Capture the cell that displays the provided text and extract its (x, y) central coordinate. 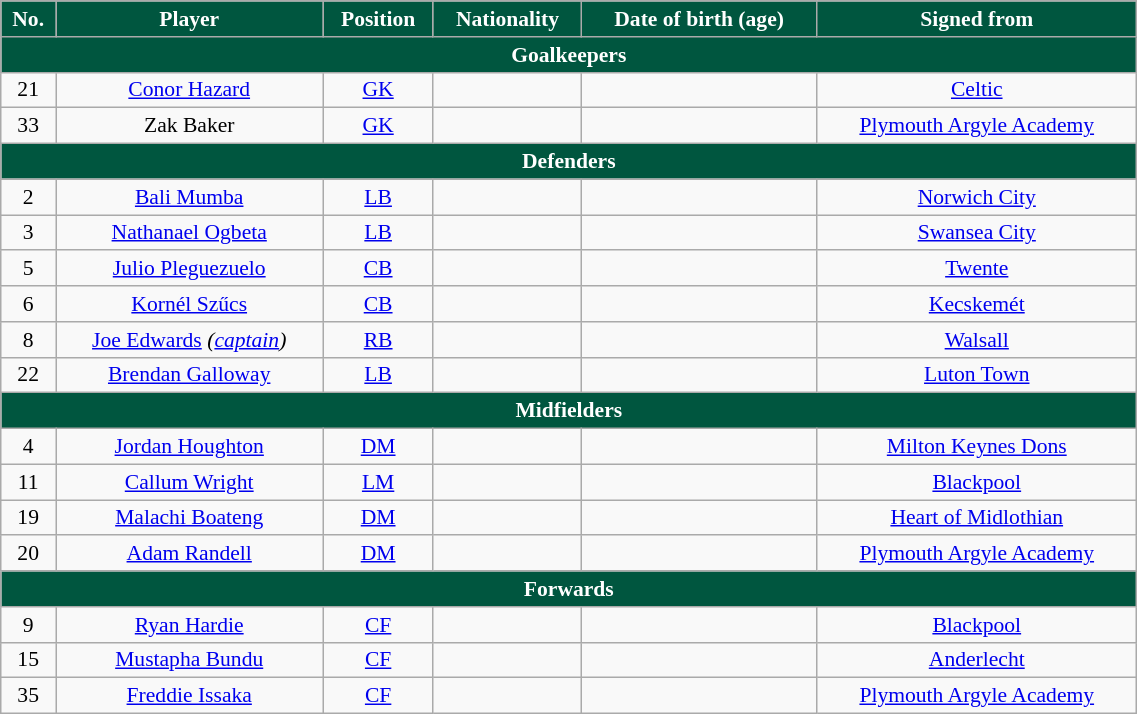
20 (28, 554)
Julio Pleguezuelo (190, 269)
11 (28, 482)
6 (28, 304)
Norwich City (977, 197)
Heart of Midlothian (977, 518)
Luton Town (977, 375)
Brendan Galloway (190, 375)
22 (28, 375)
4 (28, 447)
No. (28, 19)
Signed from (977, 19)
9 (28, 625)
5 (28, 269)
Joe Edwards (captain) (190, 340)
Forwards (569, 589)
2 (28, 197)
Defenders (569, 162)
Kecskemét (977, 304)
Date of birth (age) (700, 19)
Kornél Szűcs (190, 304)
Walsall (977, 340)
19 (28, 518)
Bali Mumba (190, 197)
15 (28, 660)
Swansea City (977, 233)
3 (28, 233)
Milton Keynes Dons (977, 447)
Zak Baker (190, 126)
LM (378, 482)
Celtic (977, 90)
Goalkeepers (569, 55)
Callum Wright (190, 482)
Midfielders (569, 411)
Ryan Hardie (190, 625)
Anderlecht (977, 660)
Nathanael Ogbeta (190, 233)
RB (378, 340)
Malachi Boateng (190, 518)
Jordan Houghton (190, 447)
Twente (977, 269)
35 (28, 696)
33 (28, 126)
Conor Hazard (190, 90)
21 (28, 90)
Freddie Issaka (190, 696)
Adam Randell (190, 554)
Mustapha Bundu (190, 660)
Nationality (507, 19)
Position (378, 19)
8 (28, 340)
Player (190, 19)
